Search for the cell housing the specified text and yield its (X, Y) center coordinate. 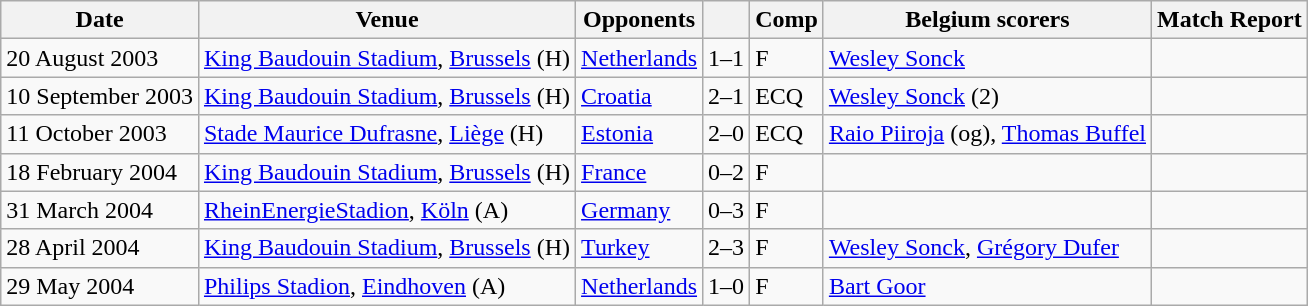
2–0 (726, 134)
28 April 2004 (100, 248)
29 May 2004 (100, 286)
20 August 2003 (100, 58)
0–2 (726, 172)
2–3 (726, 248)
Philips Stadion, Eindhoven (A) (386, 286)
Opponents (640, 20)
11 October 2003 (100, 134)
Bart Goor (987, 286)
1–1 (726, 58)
Wesley Sonck, Grégory Dufer (987, 248)
Stade Maurice Dufrasne, Liège (H) (386, 134)
18 February 2004 (100, 172)
Wesley Sonck (987, 58)
Date (100, 20)
Wesley Sonck (2) (987, 96)
Venue (386, 20)
RheinEnergieStadion, Köln (A) (386, 210)
Germany (640, 210)
Match Report (1230, 20)
1–0 (726, 286)
France (640, 172)
0–3 (726, 210)
31 March 2004 (100, 210)
Raio Piiroja (og), Thomas Buffel (987, 134)
Estonia (640, 134)
Turkey (640, 248)
Belgium scorers (987, 20)
10 September 2003 (100, 96)
Croatia (640, 96)
2–1 (726, 96)
Comp (787, 20)
